Pinpoint the cell where the given text exists, returning its (x, y) midpoint coordinate. 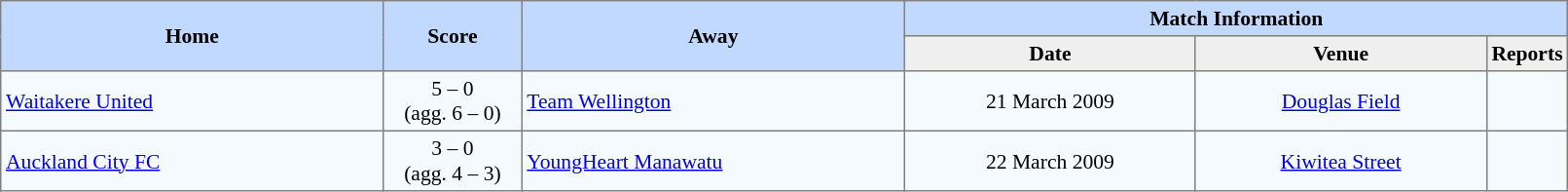
Team Wellington (713, 101)
Auckland City FC (193, 161)
21 March 2009 (1050, 101)
Kiwitea Street (1341, 161)
22 March 2009 (1050, 161)
Home (193, 36)
YoungHeart Manawatu (713, 161)
Douglas Field (1341, 101)
5 – 0 (agg. 6 – 0) (453, 101)
Waitakere United (193, 101)
Reports (1527, 54)
3 – 0 (agg. 4 – 3) (453, 161)
Score (453, 36)
Away (713, 36)
Match Information (1236, 19)
Date (1050, 54)
Venue (1341, 54)
